Detect which cell encompasses the target text, then output its [x, y] center coordinate. 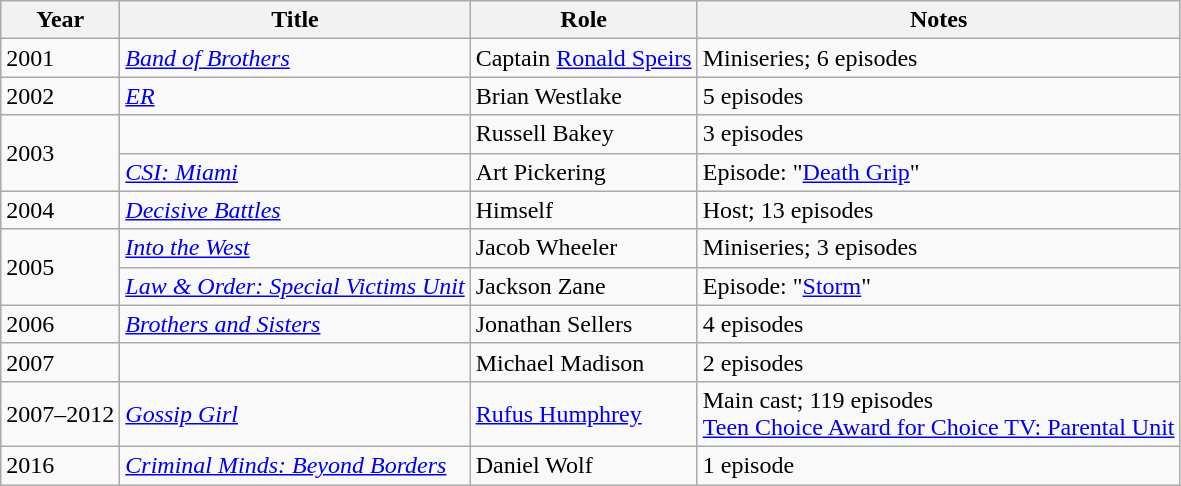
Rufus Humphrey [584, 414]
Year [60, 20]
Brian Westlake [584, 96]
1 episode [938, 465]
5 episodes [938, 96]
Jackson Zane [584, 286]
Decisive Battles [295, 210]
Jonathan Sellers [584, 324]
Miniseries; 3 episodes [938, 248]
Criminal Minds: Beyond Borders [295, 465]
Gossip Girl [295, 414]
Main cast; 119 episodesTeen Choice Award for Choice TV: Parental Unit [938, 414]
Himself [584, 210]
Miniseries; 6 episodes [938, 58]
Jacob Wheeler [584, 248]
2007–2012 [60, 414]
Episode: "Storm" [938, 286]
2 episodes [938, 362]
2004 [60, 210]
Michael Madison [584, 362]
Role [584, 20]
2003 [60, 153]
Captain Ronald Speirs [584, 58]
2001 [60, 58]
2016 [60, 465]
2005 [60, 267]
Art Pickering [584, 172]
3 episodes [938, 134]
Title [295, 20]
Law & Order: Special Victims Unit [295, 286]
Host; 13 episodes [938, 210]
Band of Brothers [295, 58]
CSI: Miami [295, 172]
4 episodes [938, 324]
Daniel Wolf [584, 465]
Russell Bakey [584, 134]
Into the West [295, 248]
2007 [60, 362]
Episode: "Death Grip" [938, 172]
Brothers and Sisters [295, 324]
ER [295, 96]
2006 [60, 324]
2002 [60, 96]
Notes [938, 20]
